From the cell containing the given text, extract its center point as (x, y) coordinate. 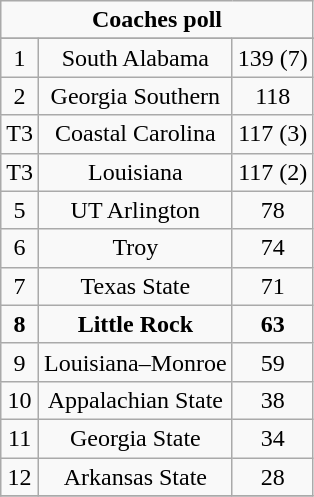
118 (272, 96)
Arkansas State (135, 477)
139 (7) (272, 58)
Coaches poll (157, 20)
Texas State (135, 286)
Georgia State (135, 438)
UT Arlington (135, 210)
Appalachian State (135, 400)
Coastal Carolina (135, 134)
8 (20, 324)
5 (20, 210)
Georgia Southern (135, 96)
78 (272, 210)
34 (272, 438)
117 (3) (272, 134)
1 (20, 58)
12 (20, 477)
38 (272, 400)
7 (20, 286)
South Alabama (135, 58)
6 (20, 248)
2 (20, 96)
9 (20, 362)
Troy (135, 248)
117 (2) (272, 172)
Little Rock (135, 324)
10 (20, 400)
11 (20, 438)
28 (272, 477)
63 (272, 324)
74 (272, 248)
Louisiana (135, 172)
Louisiana–Monroe (135, 362)
71 (272, 286)
59 (272, 362)
